Search for the cell housing the specified text and yield its (X, Y) center coordinate. 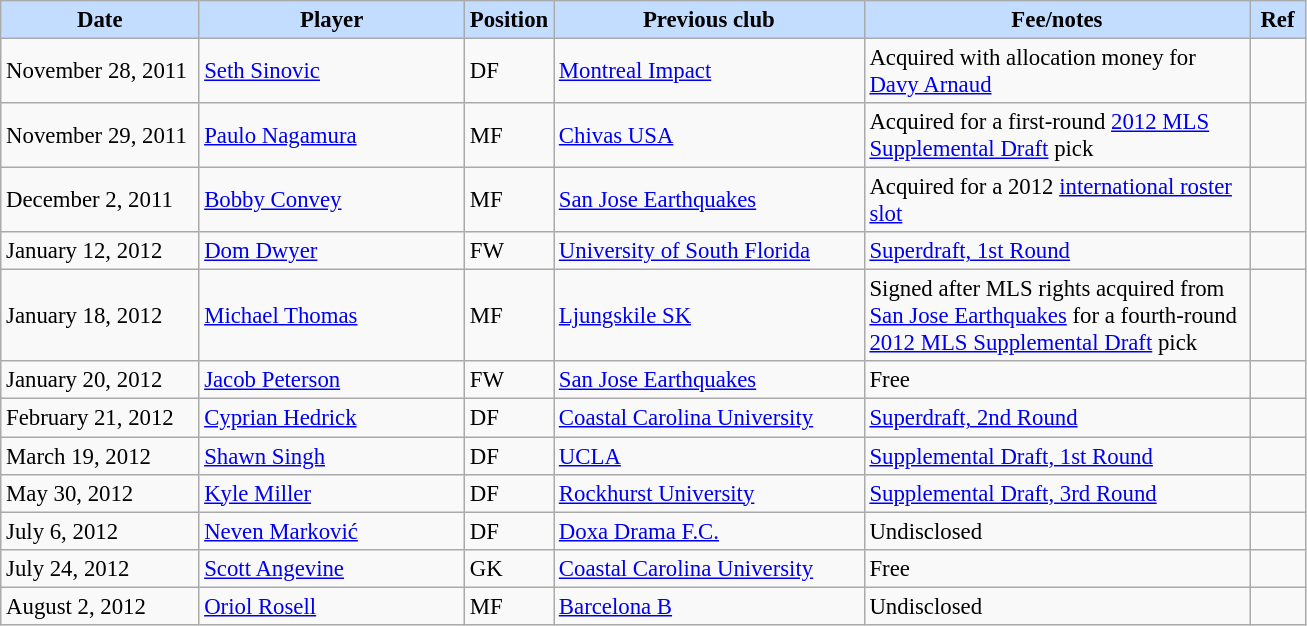
July 6, 2012 (100, 531)
Supplemental Draft, 1st Round (1057, 456)
Dom Dwyer (332, 251)
July 24, 2012 (100, 568)
March 19, 2012 (100, 456)
Date (100, 20)
January 18, 2012 (100, 316)
Acquired for a first-round 2012 MLS Supplemental Draft pick (1057, 136)
University of South Florida (710, 251)
Jacob Peterson (332, 381)
UCLA (710, 456)
Previous club (710, 20)
February 21, 2012 (100, 418)
Acquired for a 2012 international roster slot (1057, 200)
Fee/notes (1057, 20)
Position (508, 20)
November 28, 2011 (100, 72)
Michael Thomas (332, 316)
Doxa Drama F.C. (710, 531)
Shawn Singh (332, 456)
Ref (1278, 20)
GK (508, 568)
Cyprian Hedrick (332, 418)
Acquired with allocation money for Davy Arnaud (1057, 72)
Seth Sinovic (332, 72)
Bobby Convey (332, 200)
August 2, 2012 (100, 606)
Ljungskile SK (710, 316)
Superdraft, 1st Round (1057, 251)
Oriol Rosell (332, 606)
January 12, 2012 (100, 251)
May 30, 2012 (100, 493)
Superdraft, 2nd Round (1057, 418)
Paulo Nagamura (332, 136)
Rockhurst University (710, 493)
Supplemental Draft, 3rd Round (1057, 493)
Signed after MLS rights acquired from San Jose Earthquakes for a fourth-round 2012 MLS Supplemental Draft pick (1057, 316)
Kyle Miller (332, 493)
December 2, 2011 (100, 200)
January 20, 2012 (100, 381)
November 29, 2011 (100, 136)
Barcelona B (710, 606)
Player (332, 20)
Chivas USA (710, 136)
Neven Marković (332, 531)
Scott Angevine (332, 568)
Montreal Impact (710, 72)
